Search for the cell housing the specified text and yield its (X, Y) center coordinate. 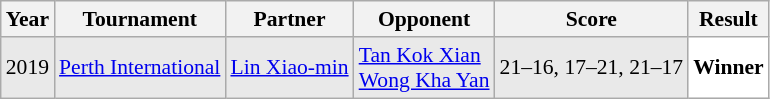
Tan Kok Xian Wong Kha Yan (424, 68)
Tournament (140, 19)
Lin Xiao-min (289, 68)
Opponent (424, 19)
Winner (728, 68)
Score (592, 19)
Result (728, 19)
Year (28, 19)
2019 (28, 68)
Perth International (140, 68)
21–16, 17–21, 21–17 (592, 68)
Partner (289, 19)
